Search for the cell housing the specified text and yield its (X, Y) center coordinate. 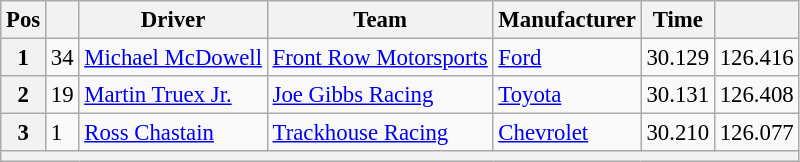
Ford (567, 58)
126.416 (756, 58)
Trackhouse Racing (380, 133)
Pos (24, 20)
Ross Chastain (173, 133)
Michael McDowell (173, 58)
Chevrolet (567, 133)
Toyota (567, 95)
Team (380, 20)
Driver (173, 20)
3 (24, 133)
Front Row Motorsports (380, 58)
19 (62, 95)
30.129 (678, 58)
126.077 (756, 133)
Time (678, 20)
30.210 (678, 133)
126.408 (756, 95)
30.131 (678, 95)
34 (62, 58)
Joe Gibbs Racing (380, 95)
Martin Truex Jr. (173, 95)
Manufacturer (567, 20)
2 (24, 95)
